Return (x, y) of the center of cell containing provided text 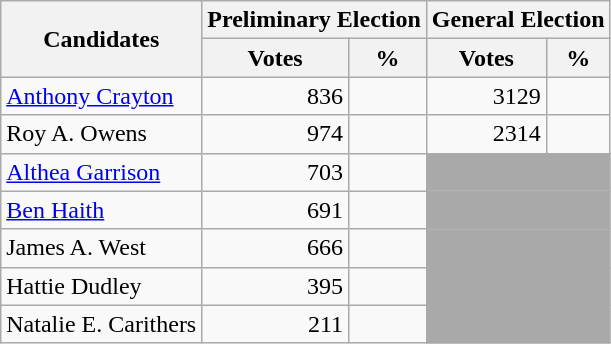
Natalie E. Carithers (102, 324)
Hattie Dudley (102, 286)
Preliminary Election (314, 20)
Roy A. Owens (102, 134)
691 (276, 210)
836 (276, 96)
Ben Haith (102, 210)
703 (276, 172)
Althea Garrison (102, 172)
666 (276, 248)
General Election (518, 20)
2314 (486, 134)
Anthony Crayton (102, 96)
974 (276, 134)
James A. West (102, 248)
3129 (486, 96)
211 (276, 324)
395 (276, 286)
Candidates (102, 39)
